From the cell containing the given text, extract its center point as (X, Y) coordinate. 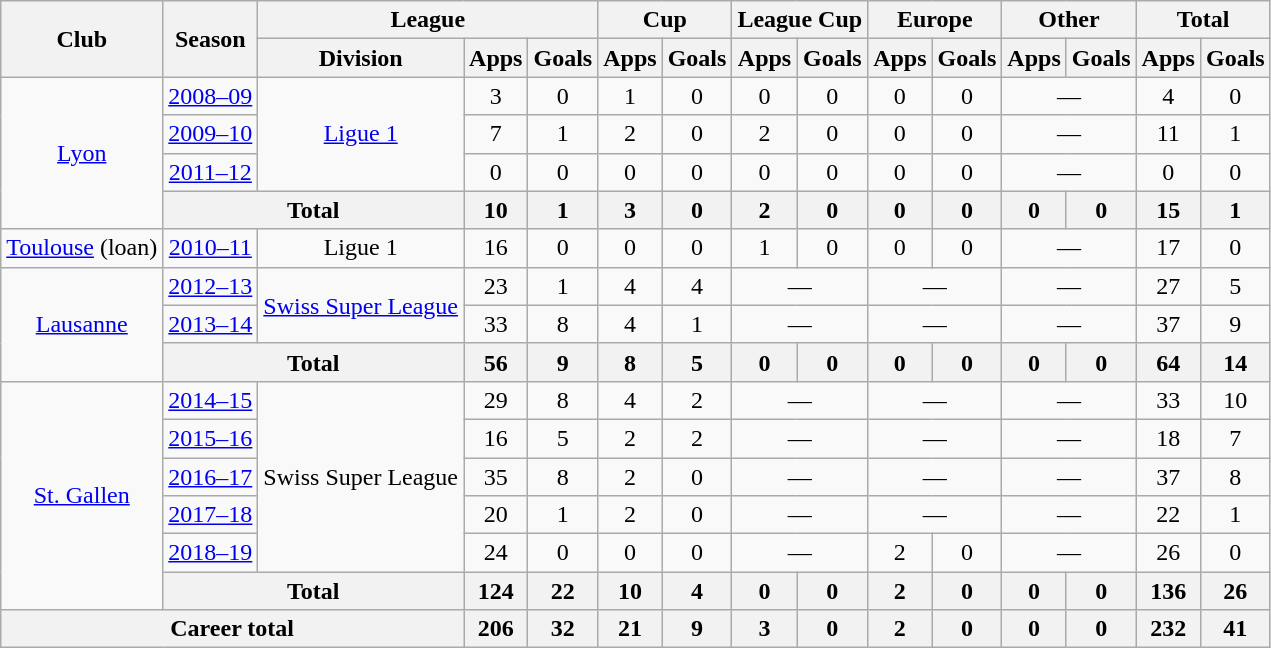
18 (1168, 438)
Division (361, 58)
20 (496, 515)
11 (1168, 134)
2008–09 (210, 96)
2015–16 (210, 438)
2009–10 (210, 134)
136 (1168, 591)
2014–15 (210, 400)
2018–19 (210, 553)
35 (496, 477)
124 (496, 591)
21 (630, 629)
41 (1235, 629)
14 (1235, 362)
206 (496, 629)
Other (1069, 20)
64 (1168, 362)
Cup (665, 20)
32 (563, 629)
27 (1168, 286)
2010–11 (210, 248)
29 (496, 400)
Season (210, 39)
Career total (232, 629)
Lyon (82, 153)
17 (1168, 248)
Lausanne (82, 324)
15 (1168, 210)
League (428, 20)
2017–18 (210, 515)
St. Gallen (82, 495)
2012–13 (210, 286)
24 (496, 553)
Europe (935, 20)
2016–17 (210, 477)
League Cup (800, 20)
Toulouse (loan) (82, 248)
232 (1168, 629)
Club (82, 39)
23 (496, 286)
2011–12 (210, 172)
2013–14 (210, 324)
56 (496, 362)
